Output the (x, y) coordinate of the center of the cell containing the given text.  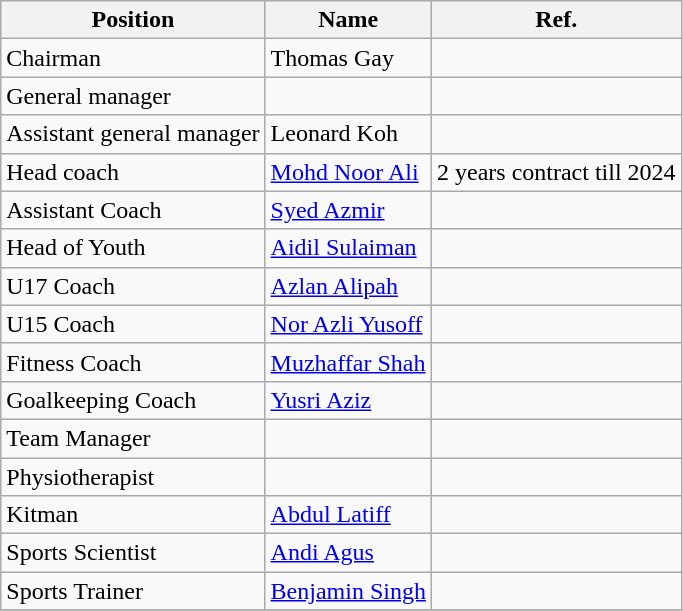
Sports Scientist (133, 553)
Ref. (556, 20)
Leonard Koh (348, 134)
General manager (133, 96)
2 years contract till 2024 (556, 172)
Fitness Coach (133, 362)
Head coach (133, 172)
Kitman (133, 515)
Yusri Aziz (348, 400)
Goalkeeping Coach (133, 400)
Name (348, 20)
Muzhaffar Shah (348, 362)
Azlan Alipah (348, 286)
Team Manager (133, 438)
U15 Coach (133, 324)
U17 Coach (133, 286)
Chairman (133, 58)
Sports Trainer (133, 591)
Mohd Noor Ali (348, 172)
Aidil Sulaiman (348, 248)
Thomas Gay (348, 58)
Position (133, 20)
Assistant general manager (133, 134)
Syed Azmir (348, 210)
Abdul Latiff (348, 515)
Andi Agus (348, 553)
Benjamin Singh (348, 591)
Nor Azli Yusoff (348, 324)
Head of Youth (133, 248)
Physiotherapist (133, 477)
Assistant Coach (133, 210)
